Capture the cell that displays the provided text and extract its [X, Y] central coordinate. 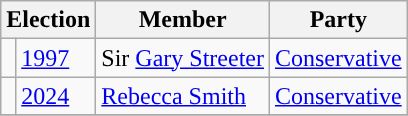
Election [48, 20]
Member [183, 20]
Sir Gary Streeter [183, 58]
Party [338, 20]
2024 [56, 96]
Rebecca Smith [183, 96]
1997 [56, 58]
